Pinpoint the cell where the given text exists, returning its [x, y] midpoint coordinate. 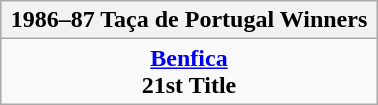
Benfica21st Title [189, 72]
1986–87 Taça de Portugal Winners [189, 20]
